Determine the [X, Y] coordinate at the center of the cell enclosing the given text.  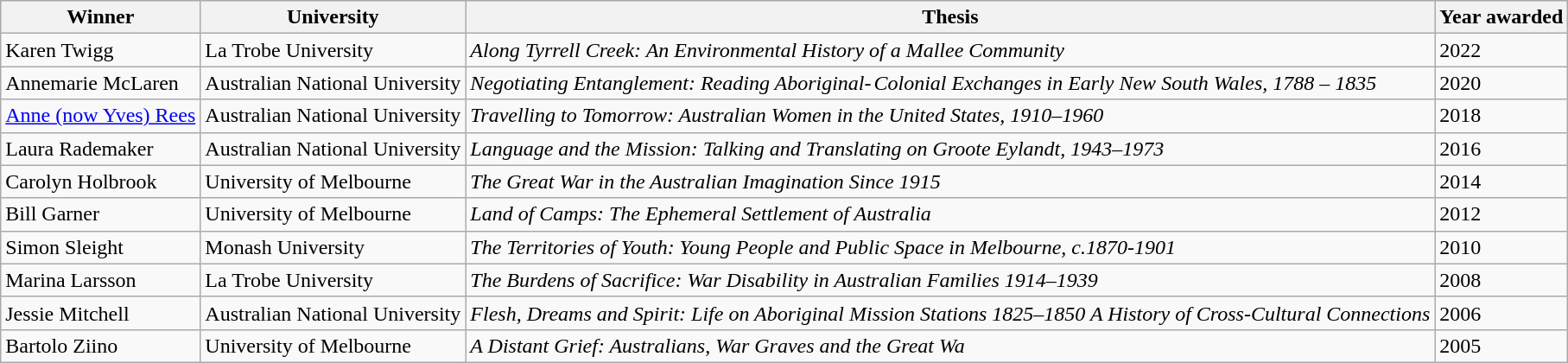
Winner [100, 17]
2010 [1501, 247]
Flesh, Dreams and Spirit: Life on Aboriginal Mission Stations 1825–1850 A History of Cross-Cultural Connections [950, 313]
Marina Larsson [100, 280]
University [333, 17]
2012 [1501, 214]
Year awarded [1501, 17]
Bill Garner [100, 214]
2005 [1501, 346]
Bartolo Ziino [100, 346]
Travelling to Tomorrow: Australian Women in the United States, 1910–1960 [950, 116]
Negotiating Entanglement: Reading Aboriginal- Colonial Exchanges in Early New South Wales, 1788 – 1835 [950, 83]
The Great War in the Australian Imagination Since 1915 [950, 181]
2008 [1501, 280]
2022 [1501, 50]
Karen Twigg [100, 50]
Jessie Mitchell [100, 313]
2006 [1501, 313]
A Distant Grief: Australians, War Graves and the Great Wa [950, 346]
Annemarie McLaren [100, 83]
2014 [1501, 181]
Along Tyrrell Creek: An Environmental History of a Mallee Community [950, 50]
2016 [1501, 149]
Thesis [950, 17]
2020 [1501, 83]
2018 [1501, 116]
Carolyn Holbrook [100, 181]
Language and the Mission: Talking and Translating on Groote Eylandt, 1943–1973 [950, 149]
Laura Rademaker [100, 149]
The Territories of Youth: Young People and Public Space in Melbourne, c.1870-1901 [950, 247]
Land of Camps: The Ephemeral Settlement of Australia [950, 214]
Simon Sleight [100, 247]
Anne (now Yves) Rees [100, 116]
Monash University [333, 247]
The Burdens of Sacrifice: War Disability in Australian Families 1914–1939 [950, 280]
